Search for the cell housing the specified text and yield its [x, y] center coordinate. 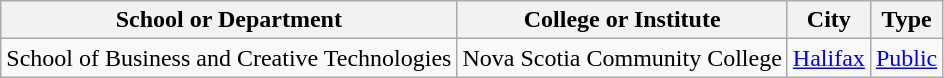
City [828, 20]
Type [906, 20]
College or Institute [622, 20]
School or Department [229, 20]
Nova Scotia Community College [622, 58]
Halifax [828, 58]
Public [906, 58]
School of Business and Creative Technologies [229, 58]
